Find where the given text appears and provide that cell's center as (x, y) coordinate. 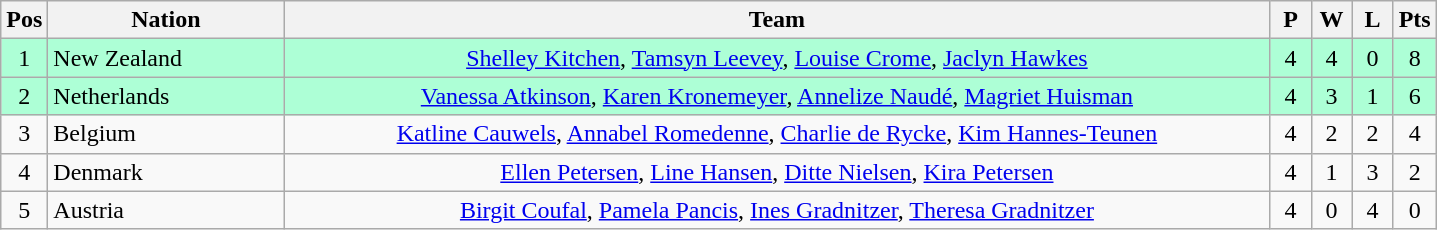
Nation (166, 20)
New Zealand (166, 58)
W (1332, 20)
Birgit Coufal, Pamela Pancis, Ines Gradnitzer, Theresa Gradnitzer (777, 210)
5 (24, 210)
Denmark (166, 172)
Team (777, 20)
Vanessa Atkinson, Karen Kronemeyer, Annelize Naudé, Magriet Huisman (777, 96)
Shelley Kitchen, Tamsyn Leevey, Louise Crome, Jaclyn Hawkes (777, 58)
8 (1414, 58)
Netherlands (166, 96)
6 (1414, 96)
P (1290, 20)
Belgium (166, 134)
Pts (1414, 20)
Ellen Petersen, Line Hansen, Ditte Nielsen, Kira Petersen (777, 172)
Pos (24, 20)
Katline Cauwels, Annabel Romedenne, Charlie de Rycke, Kim Hannes-Teunen (777, 134)
Austria (166, 210)
L (1372, 20)
